Identify which cell holds the provided text, then report its (x, y) central coordinate. 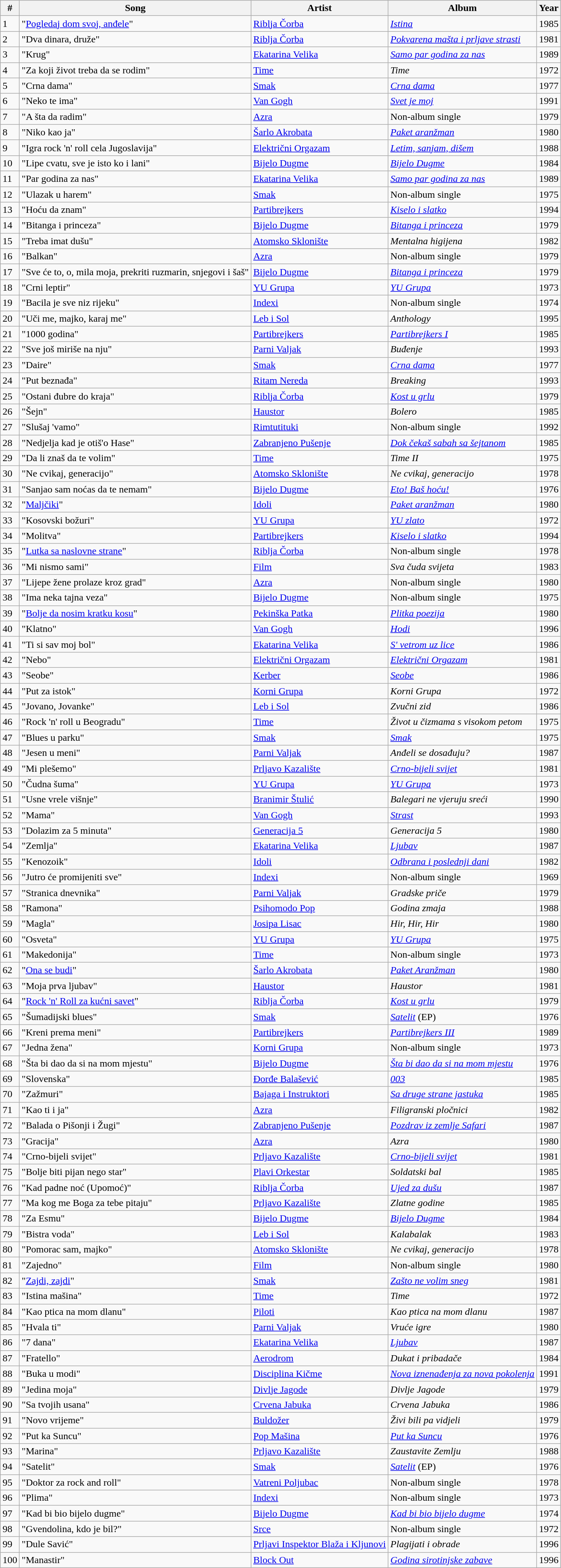
Letim, sanjam, dišem (462, 148)
"Dule Savić" (135, 1544)
"Jutro će promijeniti sve" (135, 877)
50 (10, 784)
83 (10, 1296)
Partibrejkers III (462, 1032)
"Lutka sa naslovne strane" (135, 551)
93 (10, 1451)
1995 (549, 318)
"Nebo" (135, 660)
72 (10, 1125)
Zlatne godine (462, 1203)
29 (10, 458)
68 (10, 1063)
Buđenje (462, 349)
Gradske priče (462, 892)
Disciplina Kičme (320, 1374)
"Buka u modi" (135, 1374)
003 (462, 1079)
11 (10, 179)
100 (10, 1560)
"Kreni prema meni" (135, 1032)
"Šta bi dao da si na mom mjestu" (135, 1063)
55 (10, 861)
"Kao ti i ja" (135, 1110)
Zašto ne volim sneg (462, 1281)
Strast (462, 815)
"Mi nismo sami" (135, 567)
89 (10, 1389)
Song (135, 8)
30 (10, 474)
"Plima" (135, 1498)
45 (10, 707)
Pokvarena mašta i prljave strasti (462, 39)
"Crno-bijeli svijet" (135, 1156)
Pozdrav iz zemlje Safari (462, 1125)
73 (10, 1141)
8 (10, 132)
"Novo vrijeme" (135, 1420)
Kad bi bio bijelo dugme (462, 1513)
85 (10, 1327)
71 (10, 1110)
"Zemlja" (135, 846)
Vruće igre (462, 1327)
21 (10, 334)
"Put beznađa" (135, 380)
"Makedonija" (135, 955)
Kalabalak (462, 1234)
80 (10, 1250)
"Satelit" (135, 1467)
"Bistra voda" (135, 1234)
"Krug" (135, 55)
Hodi (462, 629)
24 (10, 380)
49 (10, 769)
Rimtutituki (320, 427)
"Stranica dnevnika" (135, 892)
"Pogledaj dom svoj, anđele" (135, 24)
96 (10, 1498)
23 (10, 365)
Aerodrom (320, 1358)
58 (10, 908)
2 (10, 39)
"Balada o Pišonji i Žugi" (135, 1125)
Plagijati i obrade (462, 1544)
"Slušaj 'vamo" (135, 427)
15 (10, 241)
41 (10, 644)
10 (10, 163)
Mentalna higijena (462, 241)
Šta bi dao da si na mom mjestu (462, 1063)
"Da li znaš da te volim" (135, 458)
"Magla" (135, 923)
Živi bili pa vidjeli (462, 1420)
54 (10, 846)
"Slovenska" (135, 1079)
"Istina mašina" (135, 1296)
34 (10, 536)
"Zajedno" (135, 1265)
"Jovano, Jovanke" (135, 707)
77 (10, 1203)
Partibrejkers I (462, 334)
69 (10, 1079)
"Šejn" (135, 411)
6 (10, 101)
Dok čekaš sabah sa šejtanom (462, 442)
"Zažmuri" (135, 1094)
40 (10, 629)
"Šumadijski blues" (135, 1017)
94 (10, 1467)
YU zlato (462, 520)
"Moja prva ljubav" (135, 986)
74 (10, 1156)
Dukat i pribadače (462, 1358)
"Ramona" (135, 908)
20 (10, 318)
"Mama" (135, 815)
Istina (462, 24)
Buldožer (320, 1420)
78 (10, 1219)
28 (10, 442)
56 (10, 877)
59 (10, 923)
"Ti si sav moj bol" (135, 644)
99 (10, 1544)
"Ne cvikaj, generacijo" (135, 474)
95 (10, 1482)
13 (10, 210)
60 (10, 939)
"Jedna žena" (135, 1048)
31 (10, 489)
"Klatno" (135, 629)
17 (10, 272)
"Blues u parku" (135, 738)
25 (10, 396)
"Sve još miriše na nju" (135, 349)
"Daire" (135, 365)
Godina sirotinjske zabave (462, 1560)
90 (10, 1405)
63 (10, 986)
36 (10, 567)
"Jedina moja" (135, 1389)
82 (10, 1281)
66 (10, 1032)
Ujed za dušu (462, 1188)
"Zajdi, zajdi" (135, 1281)
"Dva dinara, druže" (135, 39)
52 (10, 815)
91 (10, 1420)
70 (10, 1094)
3 (10, 55)
"Za Esmu" (135, 1219)
Svet je moj (462, 101)
64 (10, 1001)
"Crna dama" (135, 86)
# (10, 8)
Ritam Nereda (320, 380)
7 (10, 117)
Vatreni Poljubac (320, 1482)
S' vetrom uz lice (462, 644)
86 (10, 1343)
"Lijepe žene prolaze kroz grad" (135, 582)
92 (10, 1435)
1969 (549, 877)
"Ima neka tajna veza" (135, 598)
Nova iznenađenja za nova pokolenja (462, 1374)
Block Out (320, 1560)
Kao ptica na mom dlanu (462, 1312)
46 (10, 722)
Pop Mašina (320, 1435)
"Sve će to, o, mila moja, prekriti ruzmarin, snjegovi i šaš" (135, 272)
"Ona se budi" (135, 970)
"Ma kog me Boga za tebe pitaju" (135, 1203)
"Jesen u meni" (135, 753)
"Seobe" (135, 675)
"Kenozoik" (135, 861)
Plitka poezija (462, 613)
"Bitanga i princeza" (135, 225)
Sva čuda svijeta (462, 567)
"Manastir" (135, 1560)
84 (10, 1312)
"Osveta" (135, 939)
16 (10, 256)
19 (10, 303)
33 (10, 520)
47 (10, 738)
Anđeli se dosađuju? (462, 753)
"Za koji život treba da se rodim" (135, 70)
81 (10, 1265)
"Uči me, majko, karaj me" (135, 318)
1992 (549, 427)
Branimir Štulić (320, 799)
Srce (320, 1529)
4 (10, 70)
57 (10, 892)
"Bolje da nosim kratku kosu" (135, 613)
Pekinška Patka (320, 613)
26 (10, 411)
"Molitva" (135, 536)
Kerber (320, 675)
Hir, Hir, Hir (462, 923)
27 (10, 427)
97 (10, 1513)
38 (10, 598)
Sa druge strane jastuka (462, 1094)
53 (10, 830)
5 (10, 86)
Seobe (462, 675)
61 (10, 955)
51 (10, 799)
"1000 godina" (135, 334)
"Sanjao sam noćas da te nemam" (135, 489)
"Doktor za rock and roll" (135, 1482)
"Ulazak u harem" (135, 194)
"Gvendolina, kdo je bil?" (135, 1529)
"Fratello" (135, 1358)
Bajaga i Instruktori (320, 1094)
"Rock 'n' Roll za kućni savet" (135, 1001)
"Dolazim za 5 minuta" (135, 830)
Year (549, 8)
87 (10, 1358)
14 (10, 225)
Filigranski pločnici (462, 1110)
"Bacila je sve niz rijeku" (135, 303)
88 (10, 1374)
67 (10, 1048)
32 (10, 505)
65 (10, 1017)
22 (10, 349)
Time II (462, 458)
"Hoću da znam" (135, 210)
Đorđe Balašević (320, 1079)
Bolero (462, 411)
Paket Aranžman (462, 970)
79 (10, 1234)
Artist (320, 8)
"Treba imat dušu" (135, 241)
"Bolje biti pijan nego star" (135, 1172)
"Kao ptica na mom dlanu" (135, 1312)
Balegari ne vjeruju sreći (462, 799)
12 (10, 194)
"Kad padne noć (Upomoć)" (135, 1188)
18 (10, 287)
"Marina" (135, 1451)
"A šta da radim" (135, 117)
Album (462, 8)
42 (10, 660)
Zvučni zid (462, 707)
Piloti (320, 1312)
"Hvala ti" (135, 1327)
"Put za istok" (135, 691)
1 (10, 24)
"Lipe cvatu, sve je isto ko i lani" (135, 163)
Psihomodo Pop (320, 908)
76 (10, 1188)
"Mi plešemo" (135, 769)
"Gracija" (135, 1141)
43 (10, 675)
37 (10, 582)
"Par godina za nas" (135, 179)
"Nedjelja kad je otiš'o Hase" (135, 442)
Josipa Lisac (320, 923)
"Put ka Suncu" (135, 1435)
39 (10, 613)
"Usne vrele višnje" (135, 799)
Breaking (462, 380)
98 (10, 1529)
"Igra rock 'n' roll cela Jugoslavija" (135, 148)
Eto! Baš hoću! (462, 489)
9 (10, 148)
"Čudna šuma" (135, 784)
62 (10, 970)
"Ostani đubre do kraja" (135, 396)
75 (10, 1172)
Soldatski bal (462, 1172)
"Crni leptir" (135, 287)
48 (10, 753)
Plavi Orkestar (320, 1172)
Put ka Suncu (462, 1435)
"7 dana" (135, 1343)
"Balkan" (135, 256)
1990 (549, 799)
Godina zmaja (462, 908)
"Kosovski božuri" (135, 520)
Prljavi Inspektor Blaža i Kljunovi (320, 1544)
"Maljčiki" (135, 505)
"Neko te ima" (135, 101)
Zaustavite Zemlju (462, 1451)
Život u čizmama s visokom petom (462, 722)
44 (10, 691)
"Niko kao ja" (135, 132)
"Sa tvojih usana" (135, 1405)
35 (10, 551)
"Rock 'n' roll u Beogradu" (135, 722)
"Pomorac sam, majko" (135, 1250)
Odbrana i poslednji dani (462, 861)
"Kad bi bio bijelo dugme" (135, 1513)
Anthology (462, 318)
